Capture the cell that displays the provided text and extract its (X, Y) central coordinate. 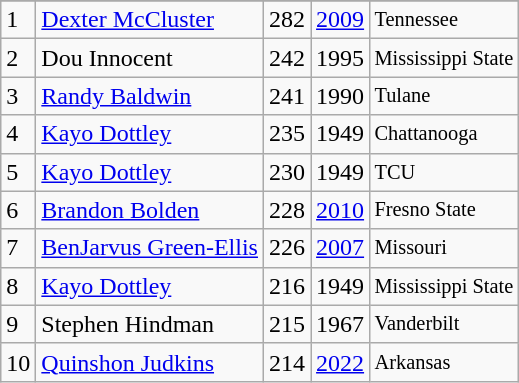
1995 (340, 58)
2 (18, 58)
235 (286, 134)
2010 (340, 210)
Missouri (444, 248)
241 (286, 96)
7 (18, 248)
1967 (340, 324)
Quinshon Judkins (150, 362)
282 (286, 20)
3 (18, 96)
1 (18, 20)
Tulane (444, 96)
8 (18, 286)
Stephen Hindman (150, 324)
242 (286, 58)
Brandon Bolden (150, 210)
1990 (340, 96)
Chattanooga (444, 134)
Randy Baldwin (150, 96)
2022 (340, 362)
4 (18, 134)
Arkansas (444, 362)
9 (18, 324)
Dou Innocent (150, 58)
10 (18, 362)
BenJarvus Green-Ellis (150, 248)
5 (18, 172)
2007 (340, 248)
6 (18, 210)
230 (286, 172)
215 (286, 324)
Dexter McCluster (150, 20)
214 (286, 362)
216 (286, 286)
2009 (340, 20)
Fresno State (444, 210)
Tennessee (444, 20)
226 (286, 248)
Vanderbilt (444, 324)
TCU (444, 172)
228 (286, 210)
